Capture the cell that displays the provided text and extract its (X, Y) central coordinate. 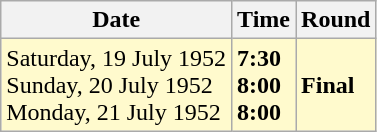
Round (336, 20)
7:308:008:00 (264, 85)
Date (116, 20)
Saturday, 19 July 1952Sunday, 20 July 1952Monday, 21 July 1952 (116, 85)
Time (264, 20)
Final (336, 85)
